Locate the cell with the specified text and output its [x, y] center coordinate. 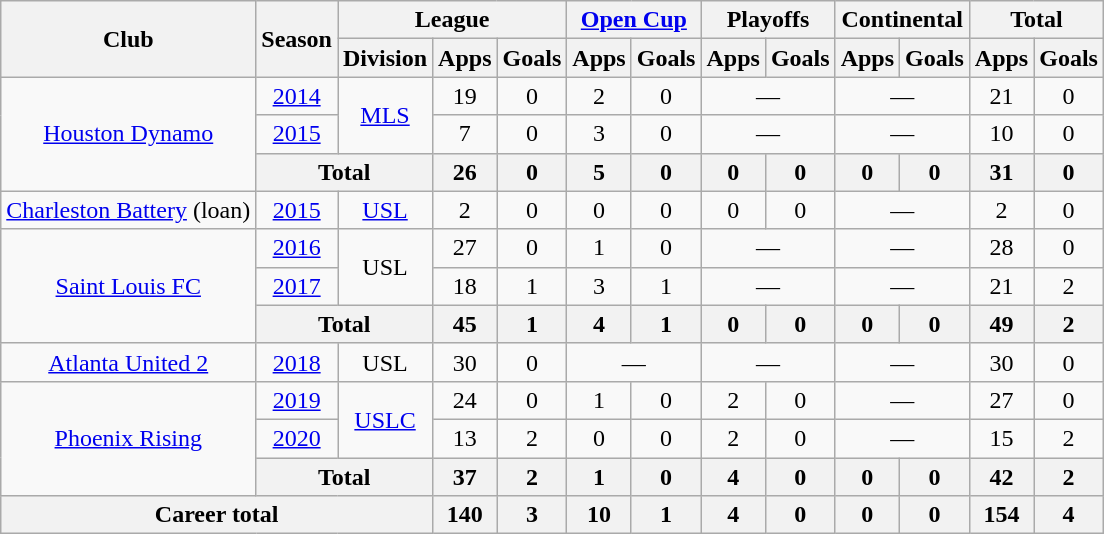
Playoffs [768, 20]
Saint Louis FC [128, 286]
Continental [902, 20]
42 [1001, 477]
37 [465, 477]
Charleston Battery (loan) [128, 210]
Houston Dynamo [128, 134]
28 [1001, 248]
13 [465, 438]
31 [1001, 172]
Division [386, 58]
Club [128, 39]
Phoenix Rising [128, 438]
MLS [386, 115]
18 [465, 286]
Atlanta United 2 [128, 362]
2016 [297, 248]
Season [297, 39]
19 [465, 96]
5 [599, 172]
26 [465, 172]
154 [1001, 515]
Career total [217, 515]
Open Cup [634, 20]
2019 [297, 400]
24 [465, 400]
49 [1001, 324]
2014 [297, 96]
League [452, 20]
7 [465, 134]
USLC [386, 419]
2018 [297, 362]
140 [465, 515]
45 [465, 324]
2017 [297, 286]
15 [1001, 438]
2020 [297, 438]
